Determine the [X, Y] coordinate at the center of the cell enclosing the given text.  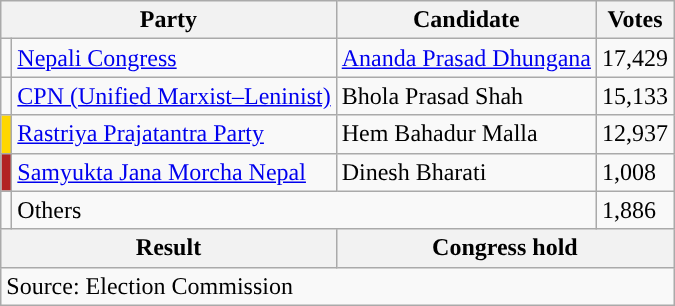
Others [304, 210]
1,886 [636, 210]
12,937 [636, 134]
Party [168, 20]
Candidate [466, 20]
Samyukta Jana Morcha Nepal [174, 172]
Nepali Congress [174, 58]
Congress hold [504, 248]
Dinesh Bharati [466, 172]
Hem Bahadur Malla [466, 134]
Votes [636, 20]
CPN (Unified Marxist–Leninist) [174, 96]
Ananda Prasad Dhungana [466, 58]
Bhola Prasad Shah [466, 96]
15,133 [636, 96]
Result [168, 248]
1,008 [636, 172]
17,429 [636, 58]
Source: Election Commission [338, 286]
Rastriya Prajatantra Party [174, 134]
